Output the (X, Y) coordinate of the center of the cell containing the given text.  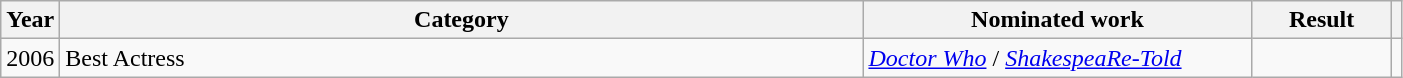
Result (1322, 20)
Doctor Who / ShakespeaRe-Told (1058, 58)
Year (30, 20)
Category (462, 20)
Best Actress (462, 58)
Nominated work (1058, 20)
2006 (30, 58)
